Detect which cell encompasses the target text, then output its (X, Y) center coordinate. 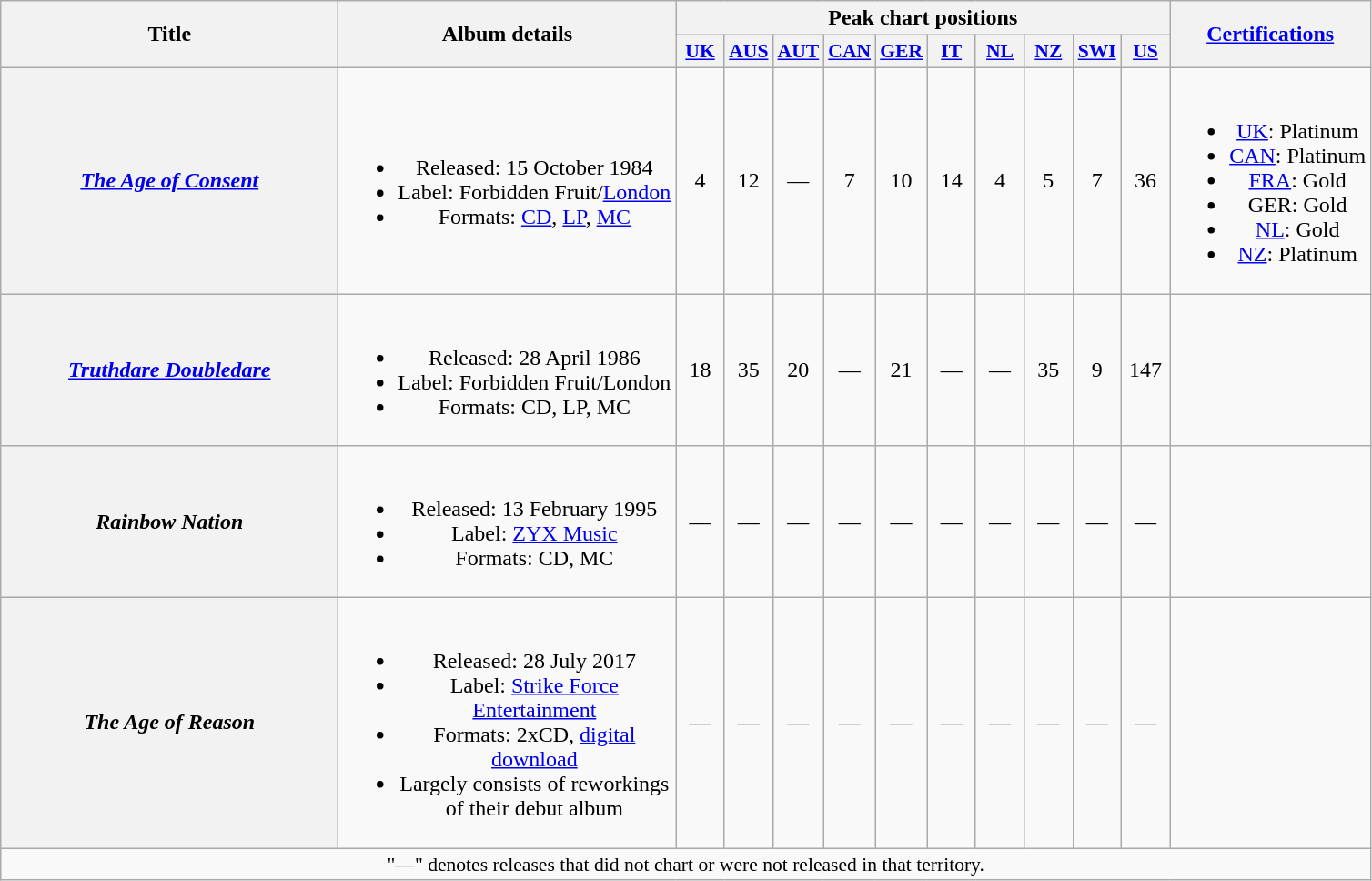
US (1145, 52)
NZ (1048, 52)
The Age of Reason (169, 723)
Album details (508, 35)
UK (701, 52)
Peak chart positions (923, 18)
Released: 28 April 1986Label: Forbidden Fruit/LondonFormats: CD, LP, MC (508, 370)
147 (1145, 370)
AUT (799, 52)
Certifications (1270, 35)
The Age of Consent (169, 180)
5 (1048, 180)
14 (952, 180)
Title (169, 35)
CAN (850, 52)
Rainbow Nation (169, 522)
21 (901, 370)
Released: 15 October 1984Label: Forbidden Fruit/LondonFormats: CD, LP, MC (508, 180)
SWI (1097, 52)
IT (952, 52)
NL (999, 52)
10 (901, 180)
18 (701, 370)
"—" denotes releases that did not chart or were not released in that territory. (686, 865)
GER (901, 52)
12 (748, 180)
20 (799, 370)
UK: PlatinumCAN: PlatinumFRA: GoldGER: GoldNL: GoldNZ: Platinum (1270, 180)
Released: 28 July 2017Label: Strike Force EntertainmentFormats: 2xCD, digital downloadLargely consists of reworkings of their debut album (508, 723)
Truthdare Doubledare (169, 370)
9 (1097, 370)
Released: 13 February 1995Label: ZYX MusicFormats: CD, MC (508, 522)
AUS (748, 52)
36 (1145, 180)
